Return (X, Y) of the center of cell containing provided text 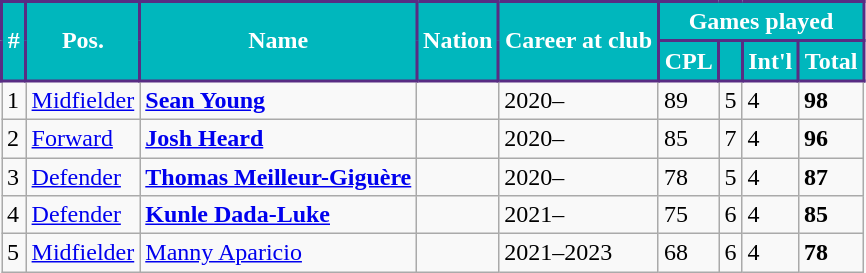
89 (688, 100)
87 (832, 177)
2021–2023 (579, 253)
Nation (458, 42)
# (14, 42)
Sean Young (278, 100)
Manny Aparicio (278, 253)
Thomas Meilleur-Giguère (278, 177)
Josh Heard (278, 138)
Total (832, 61)
7 (730, 138)
1 (14, 100)
Career at club (579, 42)
Int'l (770, 61)
75 (688, 215)
2021– (579, 215)
98 (832, 100)
Pos. (83, 42)
96 (832, 138)
Name (278, 42)
Games played (760, 22)
2 (14, 138)
CPL (688, 61)
Kunle Dada-Luke (278, 215)
Forward (83, 138)
68 (688, 253)
3 (14, 177)
